Locate the cell with the specified text and output its [x, y] center coordinate. 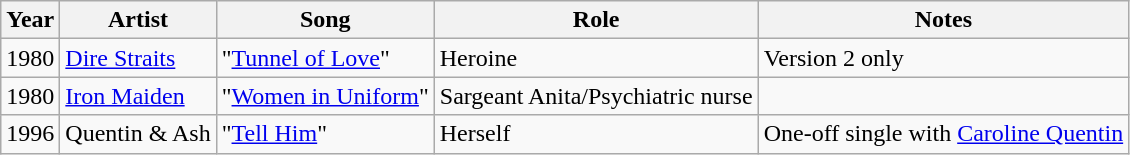
Version 2 only [944, 58]
"Tell Him" [325, 134]
Quentin & Ash [138, 134]
Herself [596, 134]
Role [596, 20]
Iron Maiden [138, 96]
Heroine [596, 58]
One-off single with Caroline Quentin [944, 134]
Dire Straits [138, 58]
"Women in Uniform" [325, 96]
Sargeant Anita/Psychiatric nurse [596, 96]
"Tunnel of Love" [325, 58]
Artist [138, 20]
Notes [944, 20]
1996 [30, 134]
Song [325, 20]
Year [30, 20]
